Return the [x, y] coordinate for the center point of the cell that contains the specified text.  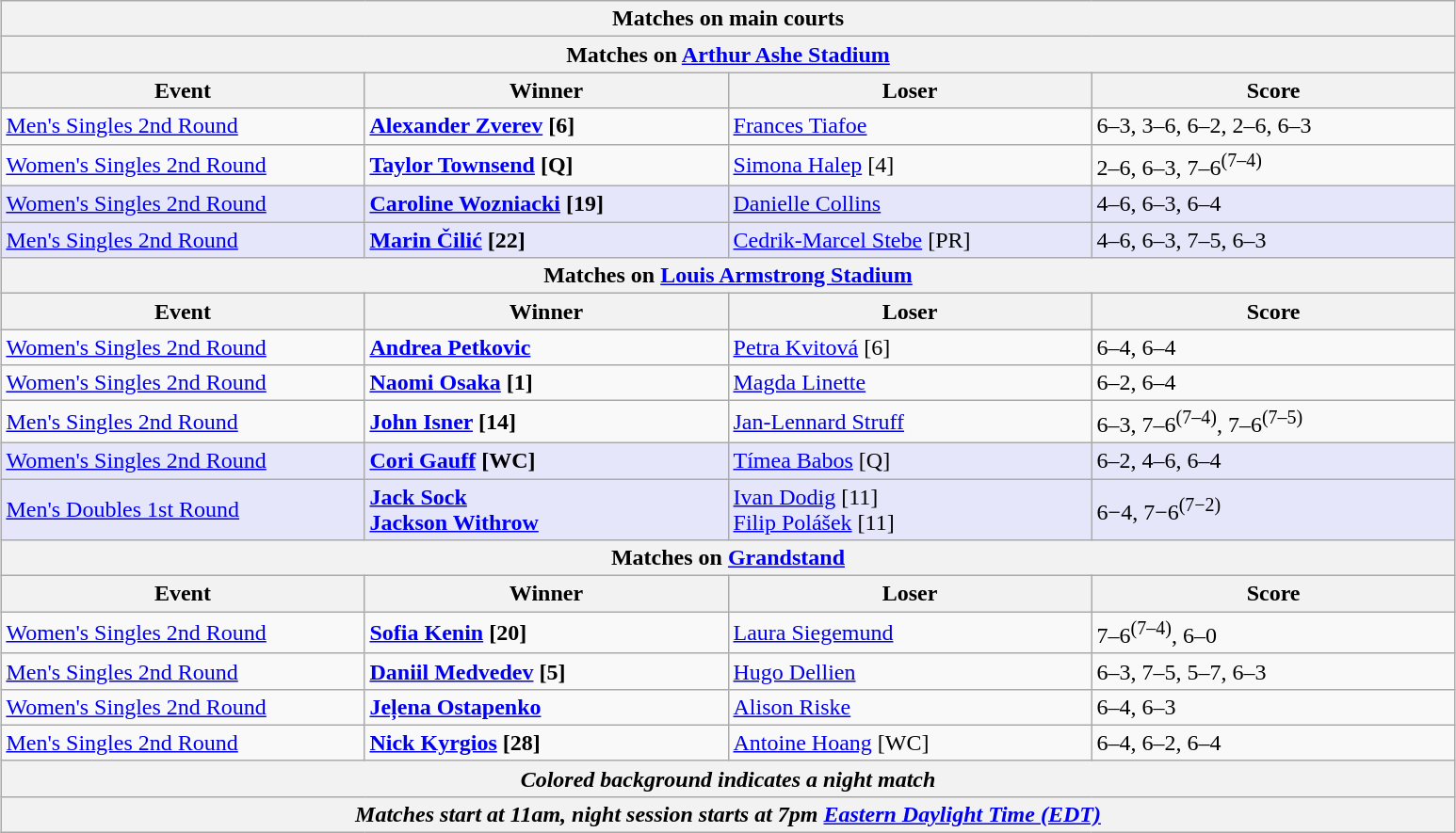
Alison Riske [910, 707]
Jeļena Ostapenko [546, 707]
6–2, 6–4 [1273, 383]
Laura Siegemund [910, 633]
Simona Halep [4] [910, 166]
Nick Kyrgios [28] [546, 743]
Caroline Wozniacki [19] [546, 204]
6–3, 7–6(7–4), 7–6(7–5) [1273, 422]
Matches on Arthur Ashe Stadium [728, 55]
Magda Linette [910, 383]
Andrea Petkovic [546, 347]
Ivan Dodig [11] Filip Polášek [11] [910, 510]
Alexander Zverev [6] [546, 126]
Sofia Kenin [20] [546, 633]
Jan-Lennard Struff [910, 422]
Daniil Medvedev [5] [546, 671]
Matches start at 11am, night session starts at 7pm Eastern Daylight Time (EDT) [728, 815]
Petra Kvitová [6] [910, 347]
Matches on Louis Armstrong Stadium [728, 276]
Danielle Collins [910, 204]
4–6, 6–3, 7–5, 6–3 [1273, 240]
4–6, 6–3, 6–4 [1273, 204]
Colored background indicates a night match [728, 778]
6–4, 6–4 [1273, 347]
John Isner [14] [546, 422]
Men's Doubles 1st Round [183, 510]
6–3, 7–5, 5–7, 6–3 [1273, 671]
Tímea Babos [Q] [910, 460]
Naomi Osaka [1] [546, 383]
Cedrik-Marcel Stebe [PR] [910, 240]
6–2, 4–6, 6–4 [1273, 460]
6–3, 3–6, 6–2, 2–6, 6–3 [1273, 126]
Matches on main courts [728, 19]
Marin Čilić [22] [546, 240]
6–4, 6–3 [1273, 707]
Jack Sock Jackson Withrow [546, 510]
6–4, 6–2, 6–4 [1273, 743]
Antoine Hoang [WC] [910, 743]
Taylor Townsend [Q] [546, 166]
Matches on Grandstand [728, 558]
Hugo Dellien [910, 671]
2–6, 6–3, 7–6(7–4) [1273, 166]
Frances Tiafoe [910, 126]
7–6(7–4), 6–0 [1273, 633]
Cori Gauff [WC] [546, 460]
6−4, 7−6(7−2) [1273, 510]
